Return (x, y) of the center of cell containing provided text 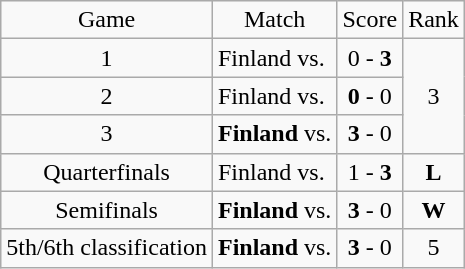
2 (107, 96)
0 - 3 (370, 58)
5 (434, 248)
1 - 3 (370, 172)
W (434, 210)
Game (107, 20)
1 (107, 58)
Score (370, 20)
0 - 0 (370, 96)
Match (274, 20)
5th/6th classification (107, 248)
L (434, 172)
Rank (434, 20)
Semifinals (107, 210)
Quarterfinals (107, 172)
